Find where the given text appears and provide that cell's center as (X, Y) coordinate. 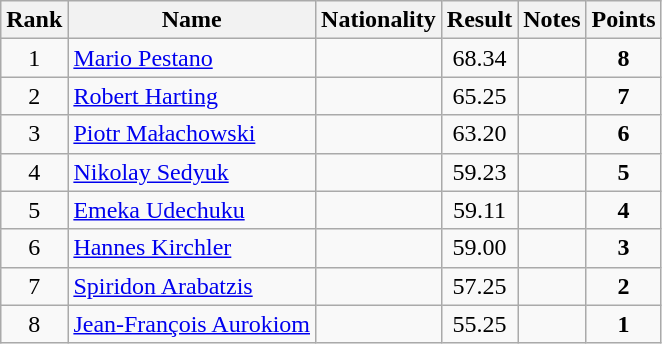
65.25 (479, 96)
Mario Pestano (192, 58)
Hannes Kirchler (192, 248)
Nikolay Sedyuk (192, 172)
Points (624, 20)
Jean-François Aurokiom (192, 324)
Rank (34, 20)
68.34 (479, 58)
Result (479, 20)
Name (192, 20)
59.00 (479, 248)
Spiridon Arabatzis (192, 286)
Robert Harting (192, 96)
Emeka Udechuku (192, 210)
59.11 (479, 210)
57.25 (479, 286)
63.20 (479, 134)
Notes (552, 20)
55.25 (479, 324)
Piotr Małachowski (192, 134)
59.23 (479, 172)
Nationality (379, 20)
